Identify which cell holds the provided text, then report its (x, y) central coordinate. 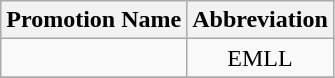
Abbreviation (260, 20)
EMLL (260, 58)
Promotion Name (94, 20)
